Output the [x, y] coordinate of the center of the cell containing the given text.  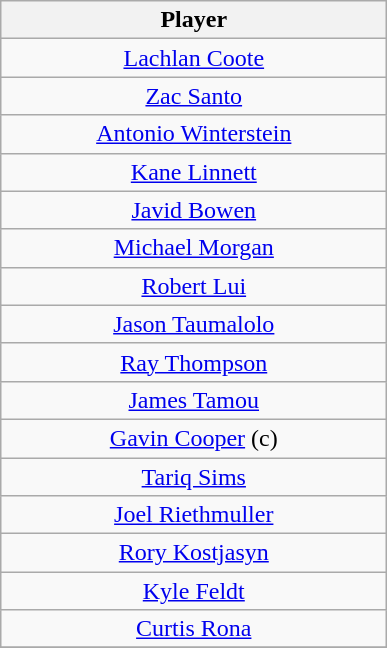
Ray Thompson [194, 362]
Javid Bowen [194, 210]
Antonio Winterstein [194, 134]
Curtis Rona [194, 629]
Kane Linnett [194, 172]
Michael Morgan [194, 248]
Lachlan Coote [194, 58]
Zac Santo [194, 96]
Kyle Feldt [194, 591]
Jason Taumalolo [194, 324]
Joel Riethmuller [194, 515]
Tariq Sims [194, 477]
Gavin Cooper (c) [194, 438]
Rory Kostjasyn [194, 553]
James Tamou [194, 400]
Player [194, 20]
Robert Lui [194, 286]
